Return [X, Y] of the center of cell containing provided text 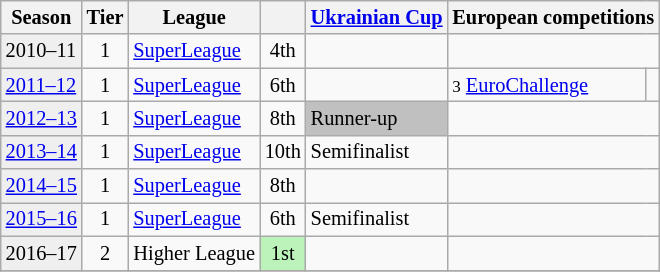
2016–17 [42, 253]
League [194, 17]
3 EuroChallenge [546, 85]
Ukrainian Cup [377, 17]
Season [42, 17]
Runner-up [377, 118]
2 [106, 253]
2011–12 [42, 85]
European competitions [553, 17]
4th [283, 51]
1st [283, 253]
2015–16 [42, 219]
10th [283, 152]
2014–15 [42, 186]
2010–11 [42, 51]
2013–14 [42, 152]
Higher League [194, 253]
Tier [106, 17]
2012–13 [42, 118]
